Provide the [X, Y] coordinate of the cell's center where the given text is located.  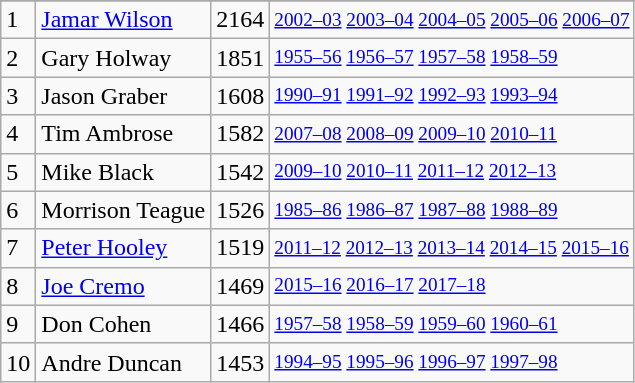
2011–12 2012–13 2013–14 2014–15 2015–16 [452, 248]
6 [18, 210]
1955–56 1956–57 1957–58 1958–59 [452, 58]
8 [18, 286]
Andre Duncan [124, 362]
1 [18, 20]
1608 [240, 96]
Don Cohen [124, 324]
1466 [240, 324]
Tim Ambrose [124, 134]
1985–86 1986–87 1987–88 1988–89 [452, 210]
7 [18, 248]
Jamar Wilson [124, 20]
2164 [240, 20]
1851 [240, 58]
Joe Cremo [124, 286]
1542 [240, 172]
1994–95 1995–96 1996–97 1997–98 [452, 362]
2 [18, 58]
1957–58 1958–59 1959–60 1960–61 [452, 324]
Jason Graber [124, 96]
10 [18, 362]
2002–03 2003–04 2004–05 2005–06 2006–07 [452, 20]
Gary Holway [124, 58]
Peter Hooley [124, 248]
Morrison Teague [124, 210]
2007–08 2008–09 2009–10 2010–11 [452, 134]
3 [18, 96]
1453 [240, 362]
1990–91 1991–92 1992–93 1993–94 [452, 96]
1582 [240, 134]
1526 [240, 210]
1469 [240, 286]
5 [18, 172]
9 [18, 324]
4 [18, 134]
Mike Black [124, 172]
2015–16 2016–17 2017–18 [452, 286]
1519 [240, 248]
2009–10 2010–11 2011–12 2012–13 [452, 172]
